Capture the cell that displays the provided text and extract its [X, Y] central coordinate. 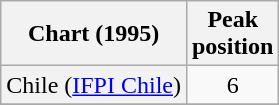
Chart (1995) [94, 34]
6 [232, 85]
Peakposition [232, 34]
Chile (IFPI Chile) [94, 85]
